Detect which cell encompasses the target text, then output its (X, Y) center coordinate. 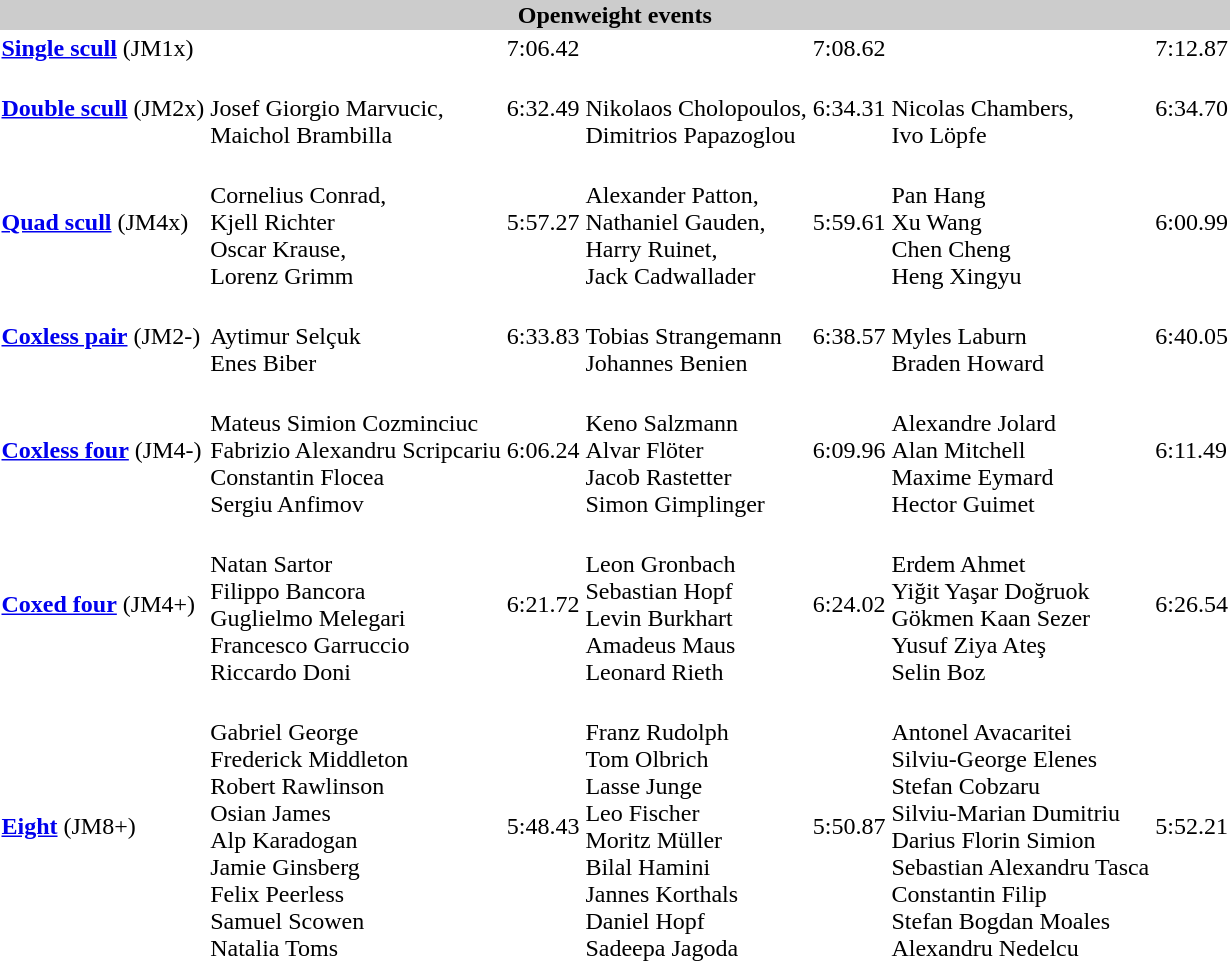
Coxless pair (JM2-) (103, 336)
Quad scull (JM4x) (103, 222)
Aytimur Selçuk Enes Biber (356, 336)
Natan Sartor Filippo Bancora Guglielmo Melegari Francesco Garruccio Riccardo Doni (356, 604)
Erdem Ahmet Yiğit Yaşar Doğruok Gökmen Kaan Sezer Yusuf Ziya Ateş Selin Boz (1020, 604)
Keno Salzmann Alvar FlöterJacob Rastetter Simon Gimplinger (696, 450)
Coxed four (JM4+) (103, 604)
Leon GronbachSebastian Hopf Levin Burkhart Amadeus Maus Leonard Rieth (696, 604)
5:59.61 (849, 222)
Single scull (JM1x) (103, 48)
6:38.57 (849, 336)
Nicolas Chambers,Ivo Löpfe (1020, 108)
6:34.70 (1192, 108)
6:11.49 (1192, 450)
Alexandre Jolard Alan MitchellMaxime Eymard Hector Guimet (1020, 450)
6:26.54 (1192, 604)
Double scull (JM2x) (103, 108)
5:57.27 (543, 222)
6:24.02 (849, 604)
6:00.99 (1192, 222)
6:32.49 (543, 108)
6:40.05 (1192, 336)
6:06.24 (543, 450)
7:08.62 (849, 48)
Alexander Patton,Nathaniel Gauden,Harry Ruinet,Jack Cadwallader (696, 222)
7:06.42 (543, 48)
6:21.72 (543, 604)
Pan Hang Xu Wang Chen Cheng Heng Xingyu (1020, 222)
6:33.83 (543, 336)
6:34.31 (849, 108)
Mateus Simion Cozminciuc Fabrizio Alexandru Scripcariu Constantin FloceaSergiu Anfimov (356, 450)
Myles Laburn Braden Howard (1020, 336)
Josef Giorgio Marvucic,Maichol Brambilla (356, 108)
Coxless four (JM4-) (103, 450)
Nikolaos Cholopoulos,Dimitrios Papazoglou (696, 108)
Openweight events (614, 15)
6:09.96 (849, 450)
Cornelius Conrad,Kjell RichterOscar Krause,Lorenz Grimm (356, 222)
7:12.87 (1192, 48)
Tobias Strangemann Johannes Benien (696, 336)
